Determine the (X, Y) coordinate at the center of the cell enclosing the given text.  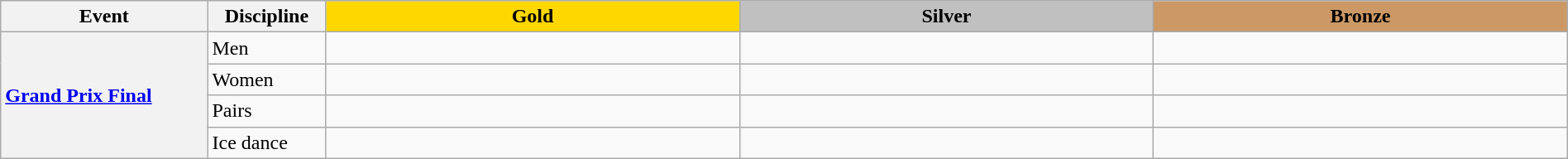
Silver (946, 17)
Gold (533, 17)
Pairs (266, 111)
Discipline (266, 17)
Ice dance (266, 142)
Bronze (1360, 17)
Event (104, 17)
Men (266, 48)
Grand Prix Final (104, 95)
Women (266, 79)
